Output the [x, y] coordinate of the center of the cell containing the given text.  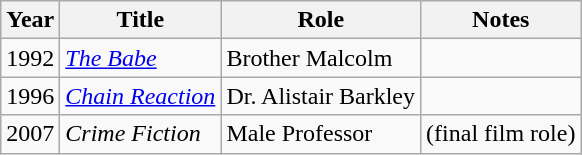
Role [321, 20]
The Babe [140, 58]
2007 [30, 134]
Year [30, 20]
Title [140, 20]
Notes [501, 20]
Chain Reaction [140, 96]
1996 [30, 96]
Male Professor [321, 134]
Brother Malcolm [321, 58]
Crime Fiction [140, 134]
Dr. Alistair Barkley [321, 96]
(final film role) [501, 134]
1992 [30, 58]
